Return (X, Y) of the center of cell containing provided text 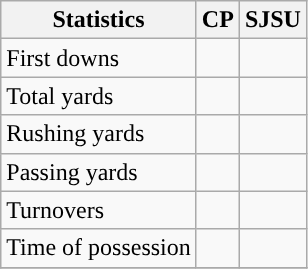
Time of possession (99, 248)
Statistics (99, 20)
First downs (99, 58)
Passing yards (99, 172)
Total yards (99, 96)
SJSU (272, 20)
Rushing yards (99, 134)
CP (218, 20)
Turnovers (99, 210)
